Determine the (X, Y) coordinate at the center of the cell enclosing the given text.  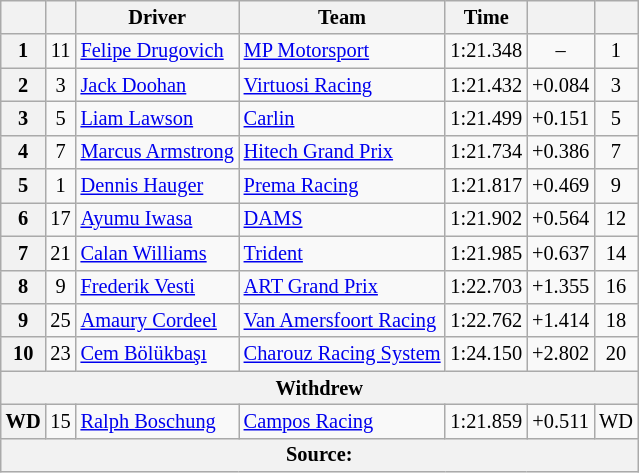
Source: (320, 455)
6 (24, 219)
Calan Williams (158, 253)
21 (61, 253)
16 (616, 287)
8 (24, 287)
Prema Racing (342, 186)
Felipe Drugovich (158, 51)
MP Motorsport (342, 51)
+0.637 (560, 253)
Van Amersfoort Racing (342, 320)
25 (61, 320)
Cem Bölükbaşı (158, 354)
Frederik Vesti (158, 287)
1:22.762 (486, 320)
DAMS (342, 219)
1:21.734 (486, 152)
Amaury Cordeel (158, 320)
+2.802 (560, 354)
Hitech Grand Prix (342, 152)
ART Grand Prix (342, 287)
15 (61, 421)
12 (616, 219)
14 (616, 253)
Charouz Racing System (342, 354)
Team (342, 17)
+0.564 (560, 219)
+0.469 (560, 186)
+0.511 (560, 421)
Withdrew (320, 388)
– (560, 51)
Driver (158, 17)
1:24.150 (486, 354)
+0.084 (560, 85)
+1.414 (560, 320)
Campos Racing (342, 421)
+1.355 (560, 287)
1:21.817 (486, 186)
1:21.348 (486, 51)
18 (616, 320)
2 (24, 85)
1:21.859 (486, 421)
11 (61, 51)
Trident (342, 253)
23 (61, 354)
Ayumu Iwasa (158, 219)
Jack Doohan (158, 85)
1:21.902 (486, 219)
4 (24, 152)
Dennis Hauger (158, 186)
1:21.985 (486, 253)
Virtuosi Racing (342, 85)
1:22.703 (486, 287)
10 (24, 354)
Time (486, 17)
20 (616, 354)
Marcus Armstrong (158, 152)
17 (61, 219)
Carlin (342, 118)
Liam Lawson (158, 118)
1:21.432 (486, 85)
Ralph Boschung (158, 421)
+0.151 (560, 118)
+0.386 (560, 152)
1:21.499 (486, 118)
